Find where the given text appears and provide that cell's center as [x, y] coordinate. 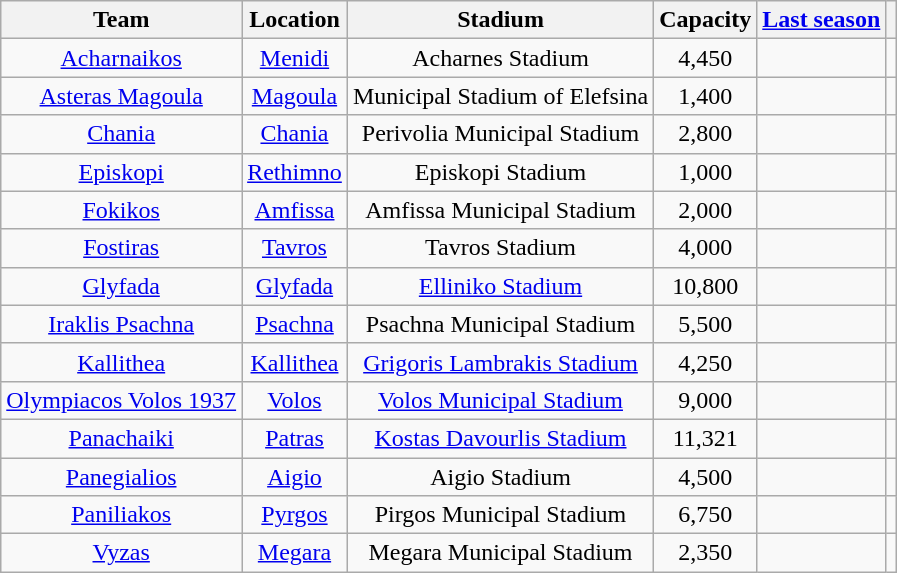
Megara [295, 553]
Kostas Davourlis Stadium [500, 438]
4,000 [706, 248]
10,800 [706, 286]
Panachaiki [122, 438]
Team [122, 20]
Stadium [500, 20]
Grigoris Lambrakis Stadium [500, 362]
Panegialios [122, 477]
Tavros Stadium [500, 248]
Elliniko Stadium [500, 286]
Aigio Stadium [500, 477]
4,500 [706, 477]
2,350 [706, 553]
Municipal Stadium of Elefsina [500, 96]
Aigio [295, 477]
Menidi [295, 58]
Amfissa Municipal Stadium [500, 210]
5,500 [706, 324]
Asteras Magoula [122, 96]
Location [295, 20]
9,000 [706, 400]
Last season [822, 20]
Fostiras [122, 248]
Magoula [295, 96]
Perivolia Municipal Stadium [500, 134]
Megara Municipal Stadium [500, 553]
Psachna Municipal Stadium [500, 324]
6,750 [706, 515]
Patras [295, 438]
Psachna [295, 324]
1,400 [706, 96]
4,250 [706, 362]
Volos [295, 400]
2,000 [706, 210]
Volos Municipal Stadium [500, 400]
2,800 [706, 134]
Pirgos Municipal Stadium [500, 515]
Pyrgos [295, 515]
Episkopi [122, 172]
11,321 [706, 438]
Iraklis Psachna [122, 324]
1,000 [706, 172]
Olympiacos Volos 1937 [122, 400]
Acharnes Stadium [500, 58]
Paniliakos [122, 515]
Rethimno [295, 172]
Vyzas [122, 553]
Tavros [295, 248]
Episkopi Stadium [500, 172]
Amfissa [295, 210]
Acharnaikos [122, 58]
4,450 [706, 58]
Capacity [706, 20]
Fokikos [122, 210]
